Scan for the cell matching the given text and deliver its [X, Y] coordinate at center. 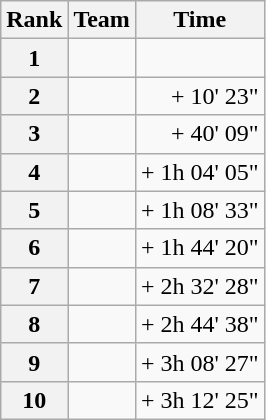
10 [34, 400]
+ 3h 12' 25" [200, 400]
Time [200, 20]
1 [34, 58]
+ 3h 08' 27" [200, 362]
3 [34, 134]
7 [34, 286]
+ 1h 44' 20" [200, 248]
6 [34, 248]
4 [34, 172]
5 [34, 210]
+ 10' 23" [200, 96]
8 [34, 324]
+ 2h 44' 38" [200, 324]
+ 40' 09" [200, 134]
Team [102, 20]
9 [34, 362]
+ 1h 04' 05" [200, 172]
2 [34, 96]
Rank [34, 20]
+ 1h 08' 33" [200, 210]
+ 2h 32' 28" [200, 286]
